Locate the cell with the specified text and output its [x, y] center coordinate. 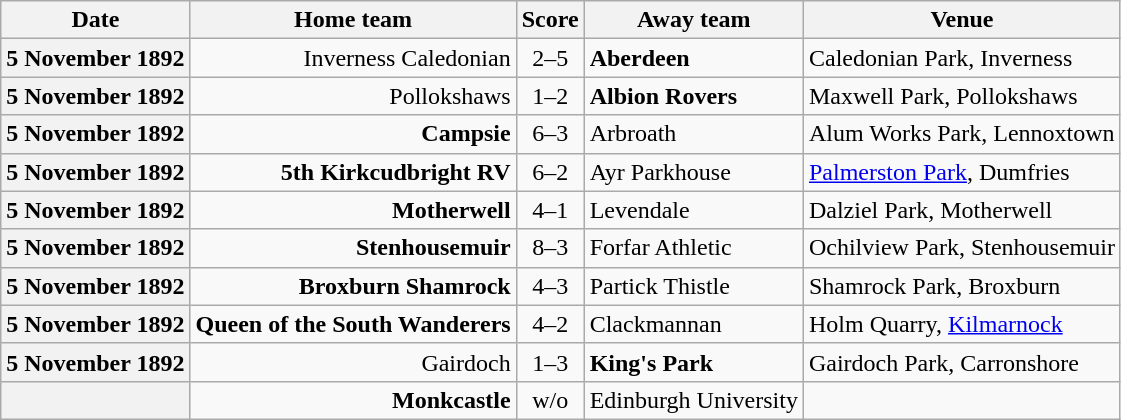
1–2 [550, 96]
King's Park [694, 362]
Shamrock Park, Broxburn [962, 286]
Partick Thistle [694, 286]
2–5 [550, 58]
4–3 [550, 286]
Campsie [353, 134]
Queen of the South Wanderers [353, 324]
Inverness Caledonian [353, 58]
6–3 [550, 134]
Albion Rovers [694, 96]
6–2 [550, 172]
Date [96, 20]
Clackmannan [694, 324]
Holm Quarry, Kilmarnock [962, 324]
w/o [550, 400]
Away team [694, 20]
Score [550, 20]
4–2 [550, 324]
Alum Works Park, Lennoxtown [962, 134]
8–3 [550, 248]
Gairdoch [353, 362]
Aberdeen [694, 58]
Dalziel Park, Motherwell [962, 210]
Levendale [694, 210]
Home team [353, 20]
4–1 [550, 210]
Broxburn Shamrock [353, 286]
Pollokshaws [353, 96]
Palmerston Park, Dumfries [962, 172]
Maxwell Park, Pollokshaws [962, 96]
5th Kirkcudbright RV [353, 172]
Arbroath [694, 134]
Ochilview Park, Stenhousemuir [962, 248]
Forfar Athletic [694, 248]
Edinburgh University [694, 400]
Caledonian Park, Inverness [962, 58]
Gairdoch Park, Carronshore [962, 362]
Monkcastle [353, 400]
Venue [962, 20]
Motherwell [353, 210]
Ayr Parkhouse [694, 172]
Stenhousemuir [353, 248]
1–3 [550, 362]
